Determine the [X, Y] coordinate at the center of the cell enclosing the given text.  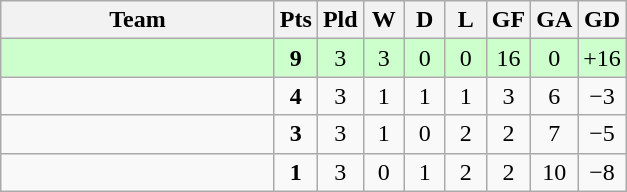
−5 [602, 134]
Pld [340, 20]
4 [296, 96]
9 [296, 58]
16 [508, 58]
W [384, 20]
Team [138, 20]
L [466, 20]
10 [554, 172]
D [424, 20]
6 [554, 96]
7 [554, 134]
GD [602, 20]
+16 [602, 58]
GA [554, 20]
−8 [602, 172]
Pts [296, 20]
GF [508, 20]
−3 [602, 96]
